Find where the given text appears and provide that cell's center as [X, Y] coordinate. 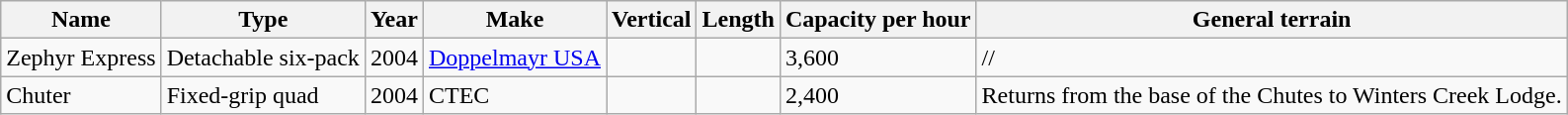
Fixed-grip quad [263, 95]
Length [738, 20]
Chuter [81, 95]
Zephyr Express [81, 57]
Make [514, 20]
// [1272, 57]
CTEC [514, 95]
Vertical [652, 20]
Doppelmayr USA [514, 57]
Returns from the base of the Chutes to Winters Creek Lodge. [1272, 95]
Name [81, 20]
3,600 [877, 57]
Year [393, 20]
Type [263, 20]
Capacity per hour [877, 20]
Detachable six-pack [263, 57]
2,400 [877, 95]
General terrain [1272, 20]
